Output the (X, Y) coordinate of the center of the cell containing the given text.  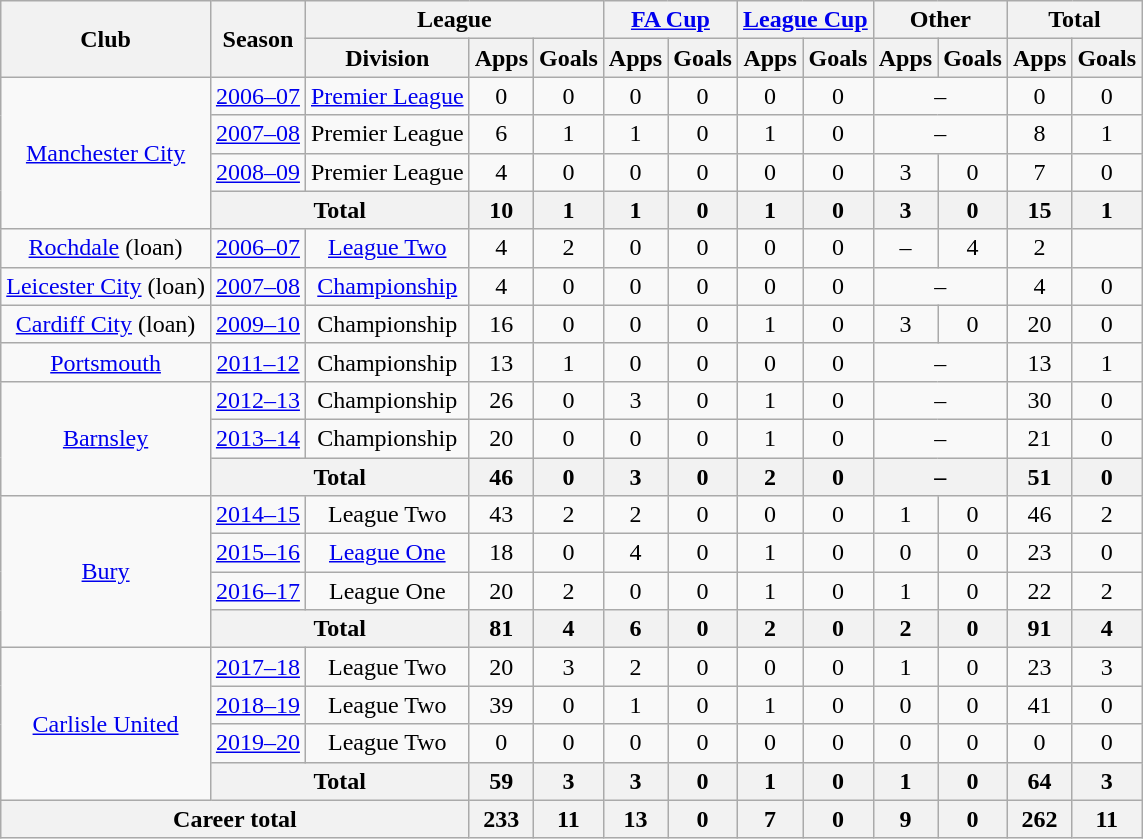
15 (1039, 210)
10 (501, 210)
Bury (106, 572)
9 (905, 819)
Other (940, 20)
41 (1039, 705)
8 (1039, 134)
2017–18 (258, 667)
Cardiff City (loan) (106, 324)
16 (501, 324)
Rochdale (loan) (106, 248)
Career total (235, 819)
26 (501, 400)
81 (501, 629)
39 (501, 705)
2014–15 (258, 515)
Carlisle United (106, 724)
Season (258, 39)
Leicester City (loan) (106, 286)
59 (501, 781)
League (454, 20)
Barnsley (106, 438)
51 (1039, 477)
22 (1039, 591)
League Cup (805, 20)
2012–13 (258, 400)
2019–20 (258, 743)
FA Cup (670, 20)
233 (501, 819)
2015–16 (258, 553)
Division (387, 58)
2011–12 (258, 362)
2018–19 (258, 705)
Portsmouth (106, 362)
30 (1039, 400)
2008–09 (258, 172)
91 (1039, 629)
64 (1039, 781)
262 (1039, 819)
2009–10 (258, 324)
43 (501, 515)
18 (501, 553)
21 (1039, 438)
2016–17 (258, 591)
Club (106, 39)
Manchester City (106, 153)
2013–14 (258, 438)
